Determine the [X, Y] coordinate at the center of the cell enclosing the given text.  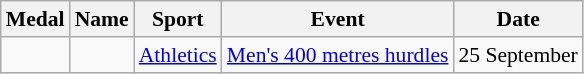
Sport [178, 19]
Event [338, 19]
Date [518, 19]
Name [102, 19]
25 September [518, 55]
Men's 400 metres hurdles [338, 55]
Athletics [178, 55]
Medal [36, 19]
